Determine the (X, Y) coordinate at the center of the cell enclosing the given text.  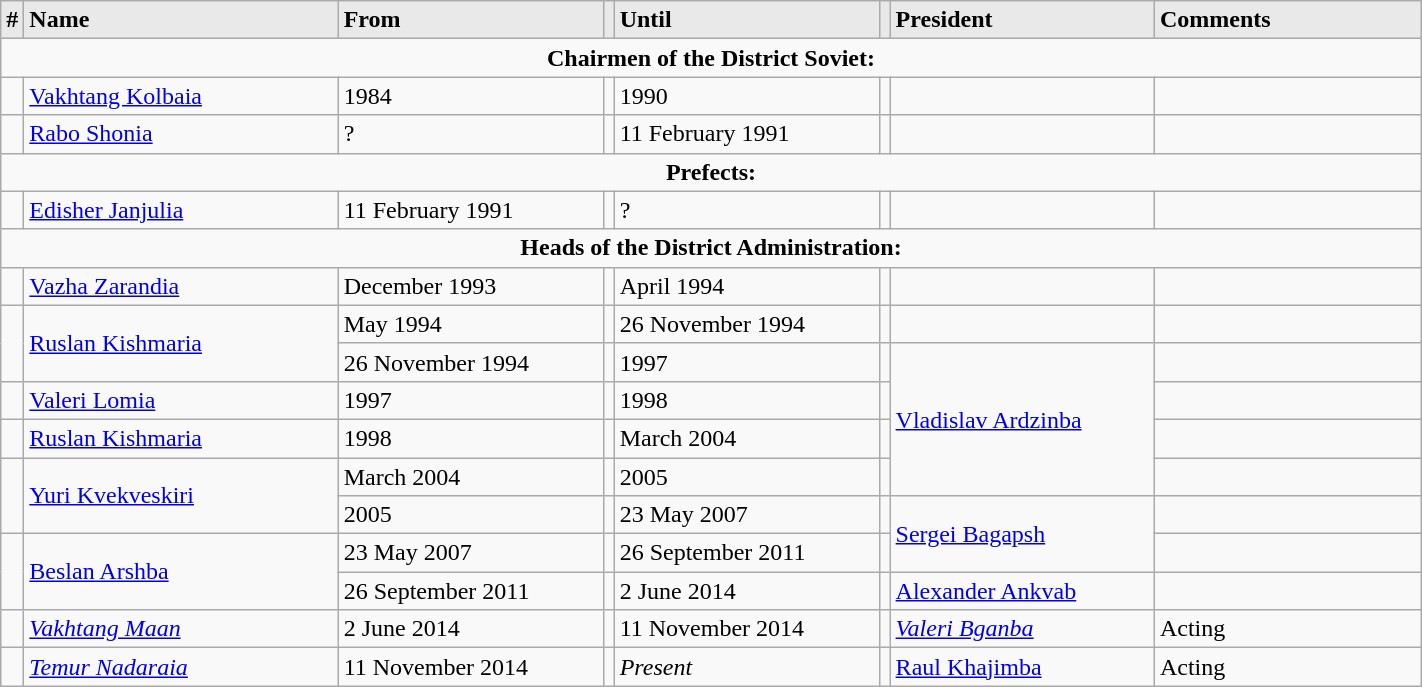
1990 (746, 96)
Edisher Janjulia (181, 210)
President (1022, 20)
Rabo Shonia (181, 134)
May 1994 (470, 324)
Raul Khajimba (1022, 667)
Name (181, 20)
Vakhtang Kolbaia (181, 96)
Present (746, 667)
Heads of the District Administration: (711, 248)
# (12, 20)
Chairmen of the District Soviet: (711, 58)
From (470, 20)
Valeri Lomia (181, 400)
Comments (1288, 20)
Until (746, 20)
Valeri Bganba (1022, 629)
April 1994 (746, 286)
Yuri Kvekveskiri (181, 496)
Sergei Bagapsh (1022, 534)
December 1993 (470, 286)
Vakhtang Maan (181, 629)
Beslan Arshba (181, 572)
1984 (470, 96)
Prefects: (711, 172)
Vladislav Ardzinba (1022, 419)
Temur Nadaraia (181, 667)
Vazha Zarandia (181, 286)
Alexander Ankvab (1022, 591)
